Extract the [X, Y] coordinate from the center of the cell holding the provided text.  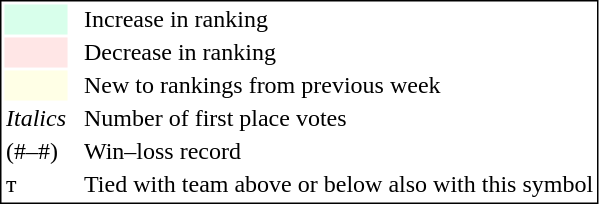
Number of first place votes [338, 119]
Decrease in ranking [338, 53]
т [36, 185]
New to rankings from previous week [338, 85]
Italics [36, 119]
(#–#) [36, 151]
Win–loss record [338, 151]
Increase in ranking [338, 19]
Tied with team above or below also with this symbol [338, 185]
